Identify which cell holds the provided text, then report its (X, Y) central coordinate. 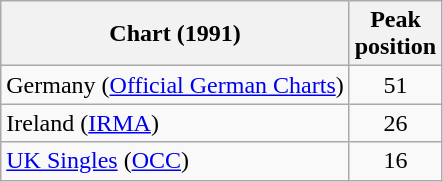
Germany (Official German Charts) (175, 85)
26 (395, 123)
Ireland (IRMA) (175, 123)
Peakposition (395, 34)
16 (395, 161)
Chart (1991) (175, 34)
51 (395, 85)
UK Singles (OCC) (175, 161)
